Search for the cell housing the specified text and yield its (X, Y) center coordinate. 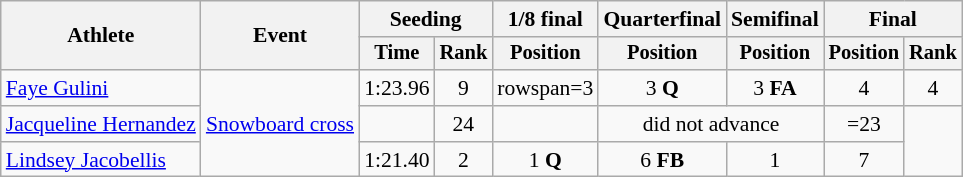
9 (464, 88)
rowspan=3 (545, 88)
Jacqueline Hernandez (101, 124)
Event (280, 36)
Faye Gulini (101, 88)
Athlete (101, 36)
1/8 final (545, 19)
3 Q (662, 88)
Snowboard cross (280, 124)
Quarterfinal (662, 19)
3 FA (775, 88)
1:23.96 (396, 88)
Final (893, 19)
Semifinal (775, 19)
24 (464, 124)
did not advance (710, 124)
Seeding (426, 19)
=23 (864, 124)
Time (396, 54)
